Output the [x, y] coordinate of the center of the cell containing the given text.  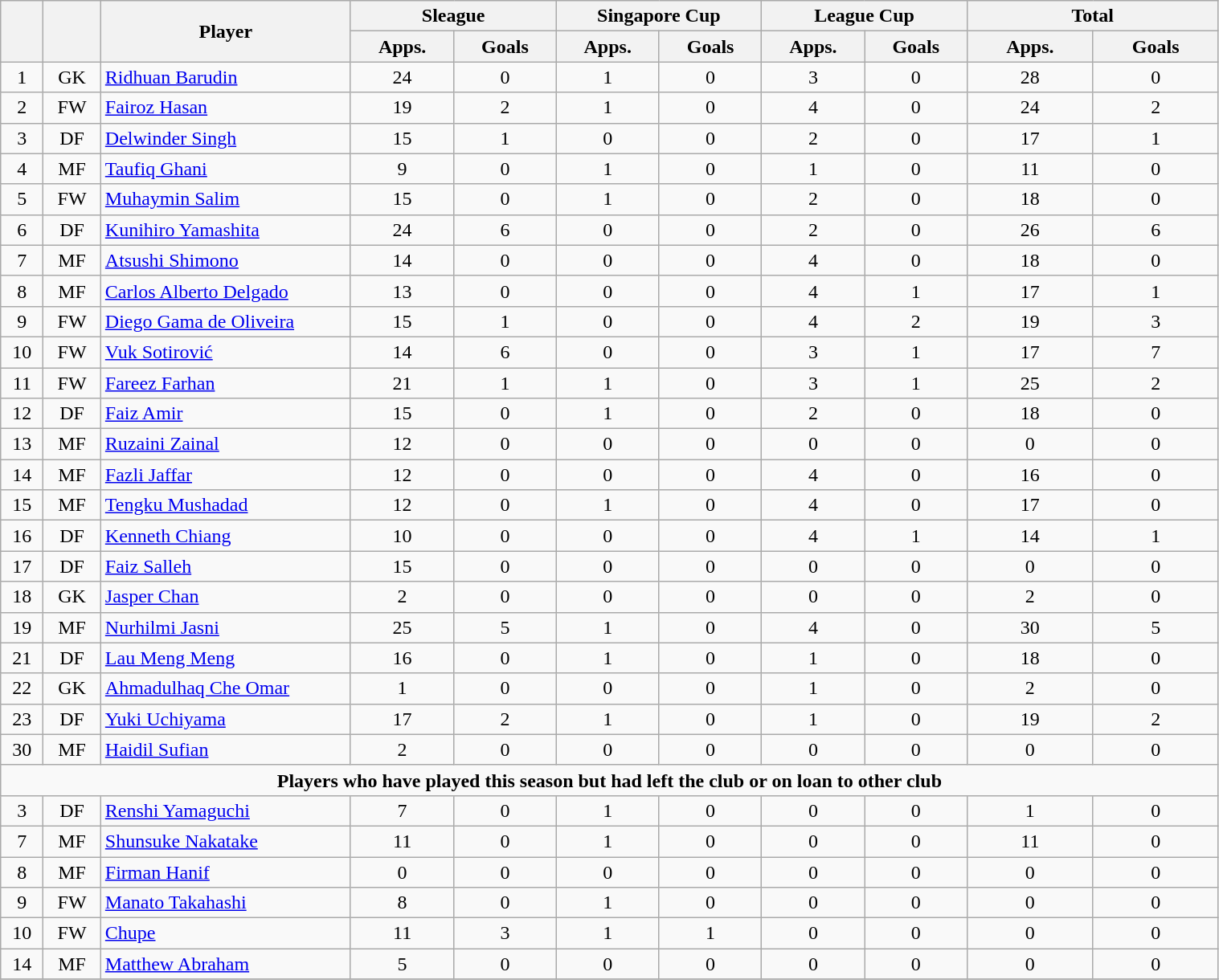
28 [1030, 77]
Ahmadulhaq Che Omar [225, 688]
Manato Takahashi [225, 903]
Shunsuke Nakatake [225, 841]
League Cup [865, 16]
Taufiq Ghani [225, 169]
Fairoz Hasan [225, 108]
26 [1030, 230]
Faiz Salleh [225, 566]
Muhaymin Salim [225, 199]
Ridhuan Barudin [225, 77]
Total [1093, 16]
Singapore Cup [659, 16]
Chupe [225, 933]
Faiz Amir [225, 414]
Tengku Mushadad [225, 505]
Players who have played this season but had left the club or on loan to other club [609, 780]
Atsushi Shimono [225, 260]
Fazli Jaffar [225, 475]
Sleague [453, 16]
Matthew Abraham [225, 964]
Vuk Sotirović [225, 352]
Player [225, 31]
Renshi Yamaguchi [225, 811]
Kunihiro Yamashita [225, 230]
Jasper Chan [225, 597]
Yuki Uchiyama [225, 719]
23 [22, 719]
Fareez Farhan [225, 383]
Diego Gama de Oliveira [225, 321]
Haidil Sufian [225, 749]
Delwinder Singh [225, 138]
Nurhilmi Jasni [225, 627]
22 [22, 688]
Firman Hanif [225, 872]
Lau Meng Meng [225, 658]
Ruzaini Zainal [225, 444]
Kenneth Chiang [225, 536]
Carlos Alberto Delgado [225, 291]
